Output the (X, Y) coordinate of the center of the cell containing the given text.  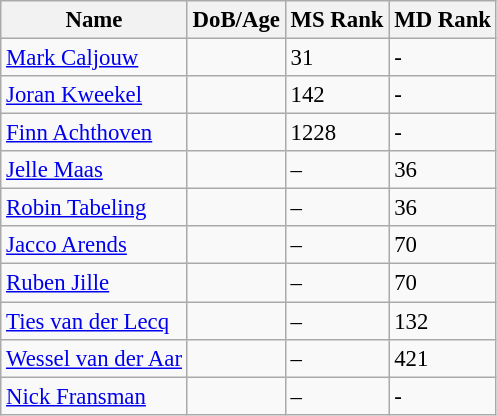
Robin Tabeling (94, 208)
Jelle Maas (94, 170)
Name (94, 20)
Joran Kweekel (94, 95)
31 (337, 58)
MD Rank (442, 20)
Nick Fransman (94, 396)
Ruben Jille (94, 283)
Jacco Arends (94, 245)
Mark Caljouw (94, 58)
DoB/Age (236, 20)
Finn Achthoven (94, 133)
421 (442, 358)
Ties van der Lecq (94, 321)
1228 (337, 133)
Wessel van der Aar (94, 358)
MS Rank (337, 20)
142 (337, 95)
132 (442, 321)
